Return the [X, Y] coordinate for the center point of the cell that contains the specified text.  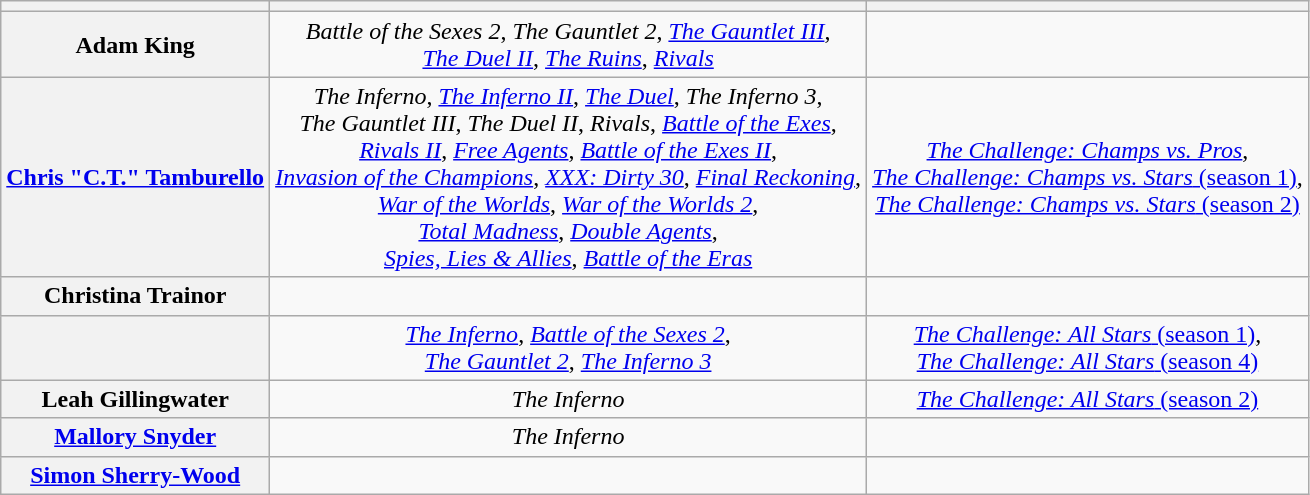
The Inferno, Battle of the Sexes 2,The Gauntlet 2, The Inferno 3 [568, 348]
Leah Gillingwater [136, 399]
Battle of the Sexes 2, The Gauntlet 2, The Gauntlet III,The Duel II, The Ruins, Rivals [568, 44]
The Challenge: All Stars (season 1),The Challenge: All Stars (season 4) [1088, 348]
Mallory Snyder [136, 437]
The Challenge: All Stars (season 2) [1088, 399]
Simon Sherry-Wood [136, 475]
The Challenge: Champs vs. Pros,The Challenge: Champs vs. Stars (season 1),The Challenge: Champs vs. Stars (season 2) [1088, 177]
Adam King [136, 44]
Christina Trainor [136, 296]
Chris "C.T." Tamburello [136, 177]
